Return the [X, Y] coordinate for the center point of the cell that contains the specified text.  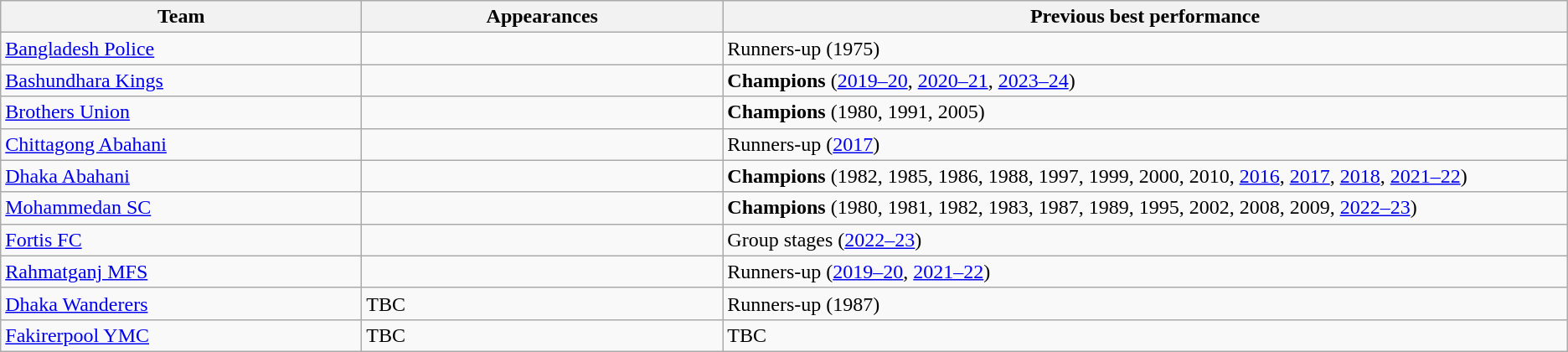
Champions (1980, 1991, 2005) [1145, 112]
Dhaka Abahani [181, 176]
Bashundhara Kings [181, 80]
Champions (2019–20, 2020–21, 2023–24) [1145, 80]
Runners-up (2017) [1145, 144]
Champions (1982, 1985, 1986, 1988, 1997, 1999, 2000, 2010, 2016, 2017, 2018, 2021–22) [1145, 176]
Runners-up (1975) [1145, 49]
Chittagong Abahani [181, 144]
Previous best performance [1145, 17]
Bangladesh Police [181, 49]
Brothers Union [181, 112]
Appearances [543, 17]
Mohammedan SC [181, 208]
Fakirerpool YMC [181, 335]
Fortis FC [181, 240]
Runners-up (1987) [1145, 303]
Runners-up (2019–20, 2021–22) [1145, 272]
Group stages (2022–23) [1145, 240]
Champions (1980, 1981, 1982, 1983, 1987, 1989, 1995, 2002, 2008, 2009, 2022–23) [1145, 208]
Rahmatganj MFS [181, 272]
Team [181, 17]
Dhaka Wanderers [181, 303]
